Scan for the cell matching the given text and deliver its (x, y) coordinate at center. 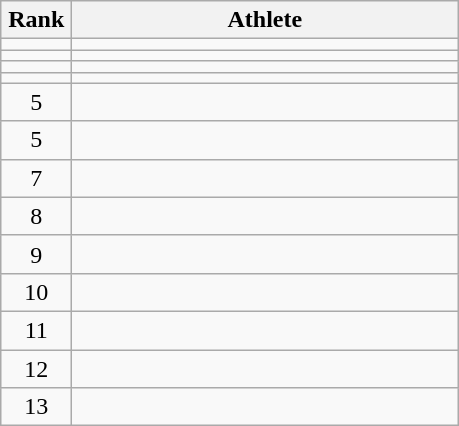
Rank (36, 20)
Athlete (265, 20)
13 (36, 407)
8 (36, 216)
9 (36, 254)
12 (36, 369)
11 (36, 330)
10 (36, 292)
7 (36, 178)
